Capture the cell that displays the provided text and extract its [X, Y] central coordinate. 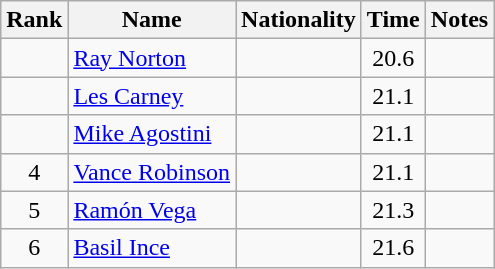
21.3 [393, 210]
5 [34, 210]
20.6 [393, 58]
Vance Robinson [152, 172]
Notes [459, 20]
Basil Ince [152, 248]
6 [34, 248]
Les Carney [152, 96]
Nationality [299, 20]
4 [34, 172]
Ramón Vega [152, 210]
Mike Agostini [152, 134]
Time [393, 20]
Ray Norton [152, 58]
Name [152, 20]
Rank [34, 20]
21.6 [393, 248]
